Provide the [X, Y] coordinate of the cell's center where the given text is located.  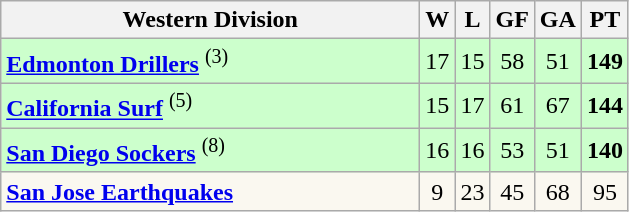
PT [604, 20]
144 [604, 106]
Edmonton Drillers (3) [210, 62]
58 [512, 62]
61 [512, 106]
Western Division [210, 20]
GF [512, 20]
45 [512, 191]
9 [438, 191]
140 [604, 150]
67 [558, 106]
95 [604, 191]
California Surf (5) [210, 106]
149 [604, 62]
GA [558, 20]
L [472, 20]
53 [512, 150]
San Diego Sockers (8) [210, 150]
W [438, 20]
23 [472, 191]
San Jose Earthquakes [210, 191]
68 [558, 191]
